From the cell containing the given text, extract its center point as [x, y] coordinate. 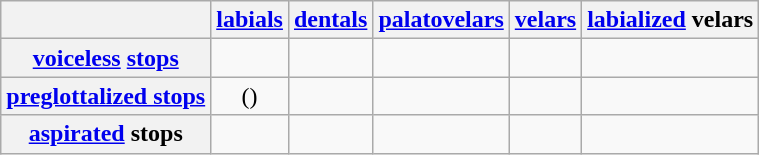
voiceless stops [106, 58]
() [250, 96]
preglottalized stops [106, 96]
aspirated stops [106, 134]
palatovelars [441, 20]
velars [545, 20]
labialized velars [670, 20]
labials [250, 20]
dentals [330, 20]
